Locate the cell with the specified text and output its [X, Y] center coordinate. 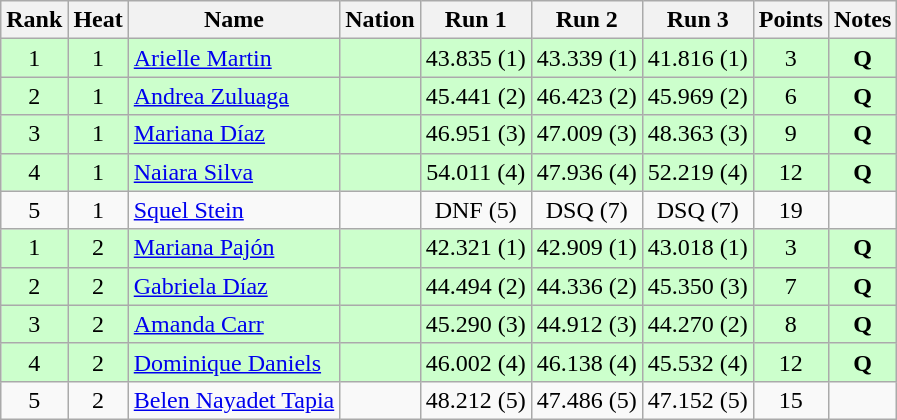
44.494 (2) [476, 286]
45.350 (3) [698, 286]
Points [790, 20]
42.321 (1) [476, 248]
47.009 (3) [586, 134]
45.532 (4) [698, 362]
9 [790, 134]
47.152 (5) [698, 400]
7 [790, 286]
45.441 (2) [476, 96]
46.138 (4) [586, 362]
Notes [862, 20]
Arielle Martin [234, 58]
Andrea Zuluaga [234, 96]
Run 3 [698, 20]
46.951 (3) [476, 134]
47.936 (4) [586, 172]
45.969 (2) [698, 96]
DNF (5) [476, 210]
44.336 (2) [586, 286]
Belen Nayadet Tapia [234, 400]
41.816 (1) [698, 58]
42.909 (1) [586, 248]
19 [790, 210]
Naiara Silva [234, 172]
Run 2 [586, 20]
Name [234, 20]
44.912 (3) [586, 324]
15 [790, 400]
Mariana Díaz [234, 134]
44.270 (2) [698, 324]
52.219 (4) [698, 172]
Squel Stein [234, 210]
47.486 (5) [586, 400]
43.339 (1) [586, 58]
48.363 (3) [698, 134]
46.423 (2) [586, 96]
54.011 (4) [476, 172]
8 [790, 324]
Nation [380, 20]
48.212 (5) [476, 400]
Amanda Carr [234, 324]
Run 1 [476, 20]
Mariana Pajón [234, 248]
43.835 (1) [476, 58]
Dominique Daniels [234, 362]
46.002 (4) [476, 362]
Gabriela Díaz [234, 286]
Rank [34, 20]
45.290 (3) [476, 324]
Heat [98, 20]
43.018 (1) [698, 248]
6 [790, 96]
